Pinpoint the cell where the given text exists, returning its [x, y] midpoint coordinate. 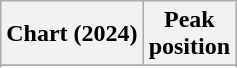
Peakposition [189, 34]
Chart (2024) [72, 34]
